Detect which cell encompasses the target text, then output its [x, y] center coordinate. 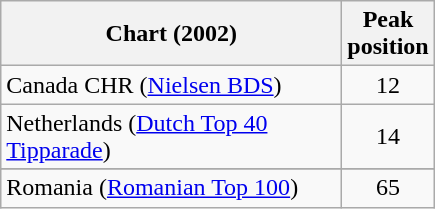
Romania (Romanian Top 100) [172, 188]
Chart (2002) [172, 34]
12 [388, 85]
Netherlands (Dutch Top 40 Tipparade) [172, 136]
14 [388, 136]
Canada CHR (Nielsen BDS) [172, 85]
Peakposition [388, 34]
65 [388, 188]
